Scan for the cell matching the given text and deliver its (x, y) coordinate at center. 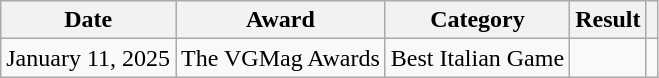
Category (477, 20)
Result (608, 20)
January 11, 2025 (88, 58)
The VGMag Awards (281, 58)
Best Italian Game (477, 58)
Award (281, 20)
Date (88, 20)
